Identify which cell holds the provided text, then report its (X, Y) central coordinate. 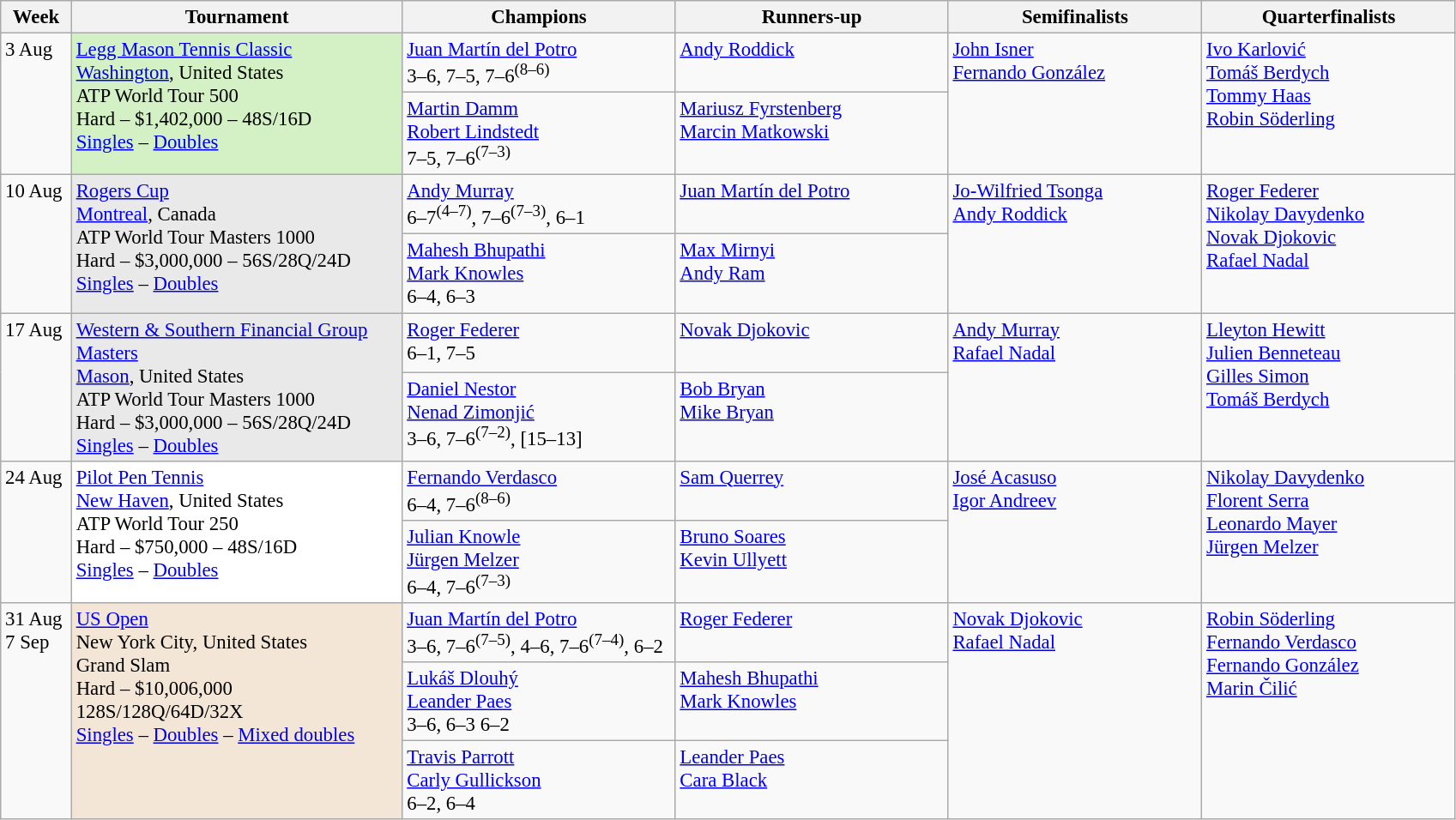
Martin Damm Robert Lindstedt7–5, 7–6(7–3) (539, 134)
Semifinalists (1075, 17)
Novak Djokovic Rafael Nadal (1075, 711)
Bob Bryan Mike Bryan (812, 417)
John Isner Fernando González (1075, 105)
Andy Roddick (812, 63)
Quarterfinalists (1329, 17)
Robin Söderling Fernando Verdasco Fernando González Marin Čilić (1329, 711)
Lleyton Hewitt Julien Benneteau Gilles Simon Tomáš Berdych (1329, 388)
Sam Querrey (812, 491)
Jo-Wilfried Tsonga Andy Roddick (1075, 244)
Western & Southern Financial Group Masters Mason, United StatesATP World Tour Masters 1000Hard – $3,000,000 – 56S/28Q/24DSingles – Doubles (237, 388)
Max Mirnyi Andy Ram (812, 274)
Andy Murray Rafael Nadal (1075, 388)
31 Aug7 Sep (36, 711)
24 Aug (36, 532)
3 Aug (36, 105)
US Open New York City, United StatesGrand SlamHard – $10,006,000128S/128Q/64D/32XSingles – Doubles – Mixed doubles (237, 711)
Juan Martín del Potro3–6, 7–6(7–5), 4–6, 7–6(7–4), 6–2 (539, 633)
10 Aug (36, 244)
Week (36, 17)
Roger Federer6–1, 7–5 (539, 343)
Novak Djokovic (812, 343)
Nikolay Davydenko Florent Serra Leonardo Mayer Jürgen Melzer (1329, 532)
Lukáš Dlouhý Leander Paes 3–6, 6–3 6–2 (539, 702)
Mahesh Bhupathi Mark Knowles 6–4, 6–3 (539, 274)
Roger Federer Nikolay Davydenko Novak Djokovic Rafael Nadal (1329, 244)
Leander Paes Cara Black (812, 780)
Pilot Pen Tennis New Haven, United StatesATP World Tour 250Hard – $750,000 – 48S/16DSingles – Doubles (237, 532)
Mahesh Bhupathi Mark Knowles (812, 702)
José Acasuso Igor Andreev (1075, 532)
Fernando Verdasco6–4, 7–6(8–6) (539, 491)
Juan Martín del Potro (812, 204)
Bruno Soares Kevin Ullyett (812, 561)
Runners-up (812, 17)
Juan Martín del Potro3–6, 7–5, 7–6(8–6) (539, 63)
Julian Knowle Jürgen Melzer 6–4, 7–6(7–3) (539, 561)
Rogers Cup Montreal, CanadaATP World Tour Masters 1000Hard – $3,000,000 – 56S/28Q/24DSingles – Doubles (237, 244)
Andy Murray6–7(4–7), 7–6(7–3), 6–1 (539, 204)
Travis Parrott Carly Gullickson6–2, 6–4 (539, 780)
17 Aug (36, 388)
Daniel Nestor Nenad Zimonjić 3–6, 7–6(7–2), [15–13] (539, 417)
Tournament (237, 17)
Legg Mason Tennis Classic Washington, United StatesATP World Tour 500Hard – $1,402,000 – 48S/16DSingles – Doubles (237, 105)
Roger Federer (812, 633)
Ivo Karlović Tomáš Berdych Tommy Haas Robin Söderling (1329, 105)
Champions (539, 17)
Mariusz Fyrstenberg Marcin Matkowski (812, 134)
